Scan for the cell matching the given text and deliver its (x, y) coordinate at center. 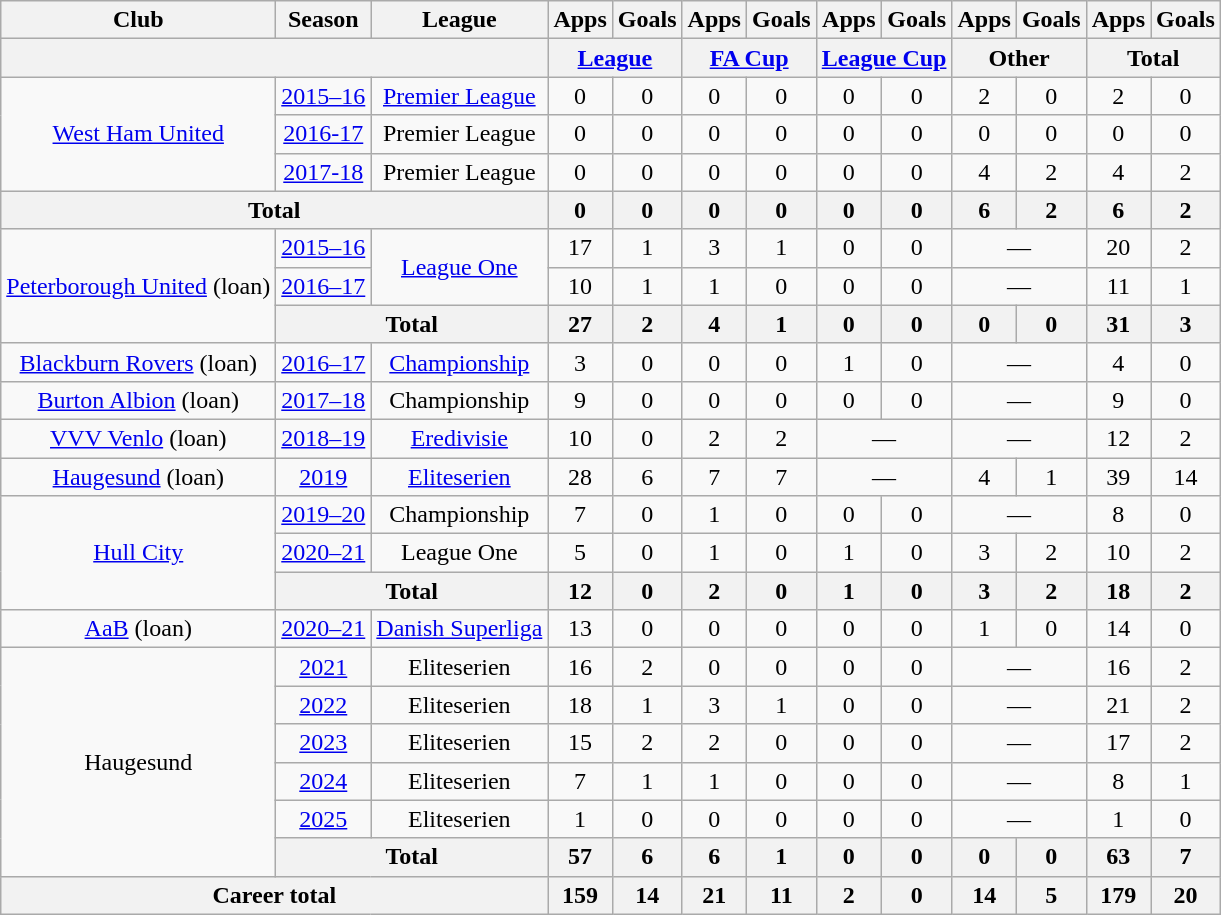
2022 (324, 705)
Club (138, 20)
AaB (loan) (138, 629)
159 (580, 895)
FA Cup (749, 58)
2024 (324, 781)
15 (580, 743)
2019–20 (324, 515)
Season (324, 20)
Career total (274, 895)
Blackburn Rovers (loan) (138, 362)
2016-17 (324, 134)
Other (1019, 58)
Danish Superliga (460, 629)
2019 (324, 477)
Burton Albion (loan) (138, 400)
2025 (324, 819)
2023 (324, 743)
28 (580, 477)
2018–19 (324, 438)
Haugesund (loan) (138, 477)
27 (580, 324)
2021 (324, 667)
179 (1118, 895)
League Cup (884, 58)
13 (580, 629)
39 (1118, 477)
VVV Venlo (loan) (138, 438)
57 (580, 857)
West Ham United (138, 134)
2017-18 (324, 172)
31 (1118, 324)
Hull City (138, 553)
63 (1118, 857)
Eredivisie (460, 438)
2017–18 (324, 400)
Peterborough United (loan) (138, 286)
Haugesund (138, 762)
